For the text-containing cell, return its midpoint in [x, y] coordinate format. 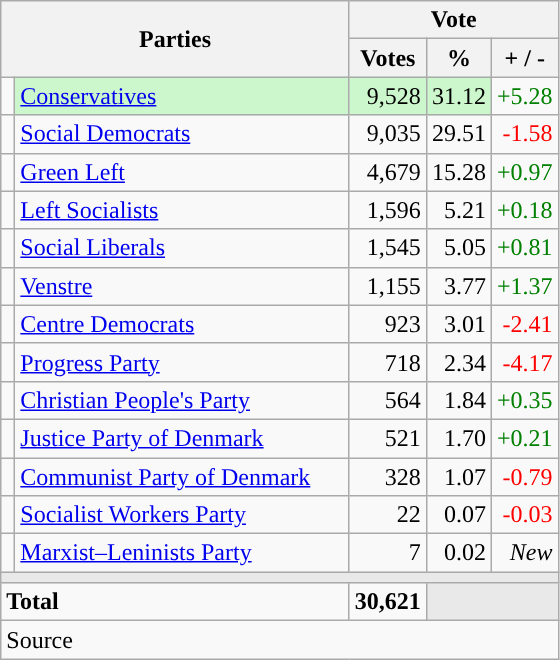
Conservatives [182, 96]
-2.41 [524, 324]
+0.35 [524, 400]
Total [176, 602]
328 [388, 477]
31.12 [458, 96]
Left Socialists [182, 210]
1,155 [388, 286]
15.28 [458, 172]
Marxist–Leninists Party [182, 553]
Christian People's Party [182, 400]
Votes [388, 58]
% [458, 58]
3.77 [458, 286]
Green Left [182, 172]
5.21 [458, 210]
521 [388, 438]
+1.37 [524, 286]
29.51 [458, 134]
-0.79 [524, 477]
4,679 [388, 172]
2.34 [458, 362]
+0.97 [524, 172]
Vote [454, 20]
1,596 [388, 210]
30,621 [388, 602]
1.70 [458, 438]
718 [388, 362]
Social Democrats [182, 134]
Centre Democrats [182, 324]
3.01 [458, 324]
0.02 [458, 553]
1.07 [458, 477]
+0.18 [524, 210]
Progress Party [182, 362]
9,528 [388, 96]
+0.21 [524, 438]
Socialist Workers Party [182, 515]
0.07 [458, 515]
923 [388, 324]
-4.17 [524, 362]
+ / - [524, 58]
1,545 [388, 248]
564 [388, 400]
9,035 [388, 134]
New [524, 553]
Communist Party of Denmark [182, 477]
Venstre [182, 286]
+5.28 [524, 96]
5.05 [458, 248]
Social Liberals [182, 248]
+0.81 [524, 248]
Source [280, 640]
1.84 [458, 400]
22 [388, 515]
-1.58 [524, 134]
7 [388, 553]
-0.03 [524, 515]
Justice Party of Denmark [182, 438]
Parties [176, 39]
